Extract the (x, y) coordinate from the center of the cell holding the provided text.  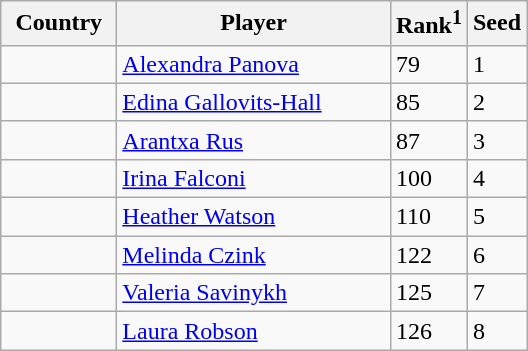
Seed (496, 24)
Melinda Czink (254, 255)
125 (428, 293)
7 (496, 293)
Country (59, 24)
Player (254, 24)
Edina Gallovits-Hall (254, 102)
Irina Falconi (254, 178)
85 (428, 102)
2 (496, 102)
Valeria Savinykh (254, 293)
79 (428, 64)
87 (428, 140)
Heather Watson (254, 217)
Rank1 (428, 24)
1 (496, 64)
122 (428, 255)
5 (496, 217)
6 (496, 255)
126 (428, 331)
3 (496, 140)
100 (428, 178)
110 (428, 217)
Alexandra Panova (254, 64)
Laura Robson (254, 331)
4 (496, 178)
8 (496, 331)
Arantxa Rus (254, 140)
